Scan for the cell matching the given text and deliver its (x, y) coordinate at center. 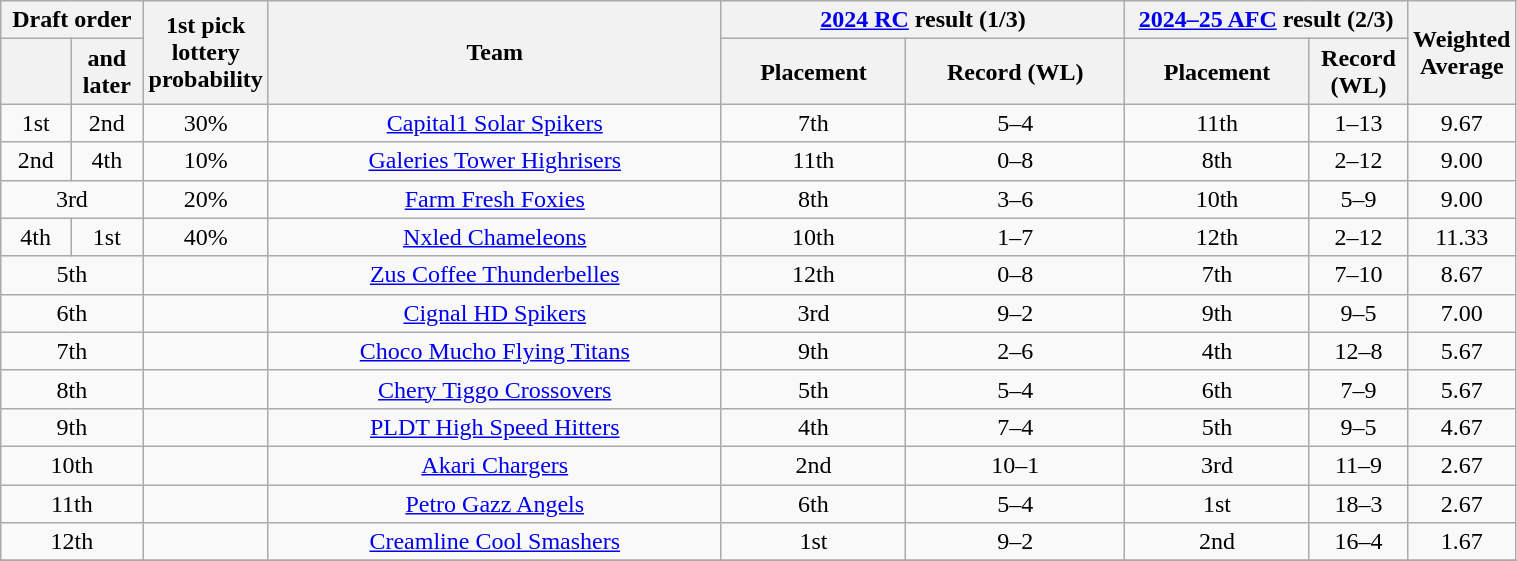
1–7 (1016, 237)
Zus Coffee Thunderbelles (494, 275)
Choco Mucho Flying Titans (494, 351)
PLDT High Speed Hitters (494, 427)
10% (206, 161)
4.67 (1462, 427)
Nxled Chameleons (494, 237)
Farm Fresh Foxies (494, 199)
10–1 (1016, 465)
18–3 (1358, 503)
2–6 (1016, 351)
Creamline Cool Smashers (494, 542)
30% (206, 123)
and later (107, 72)
11–9 (1358, 465)
1–13 (1358, 123)
Akari Chargers (494, 465)
1st pick lottery probability (206, 52)
7–4 (1016, 427)
Weighted Average (1462, 52)
Draft order (72, 20)
7.00 (1462, 313)
12–8 (1358, 351)
Petro Gazz Angels (494, 503)
5–9 (1358, 199)
2024–25 AFC result (2/3) (1266, 20)
7–9 (1358, 389)
8.67 (1462, 275)
16–4 (1358, 542)
9.67 (1462, 123)
20% (206, 199)
3–6 (1016, 199)
2024 RC result (1/3) (923, 20)
Team (494, 52)
40% (206, 237)
Capital1 Solar Spikers (494, 123)
Cignal HD Spikers (494, 313)
Chery Tiggo Crossovers (494, 389)
11.33 (1462, 237)
Galeries Tower Highrisers (494, 161)
1.67 (1462, 542)
7–10 (1358, 275)
